Return [x, y] of the center of cell containing provided text 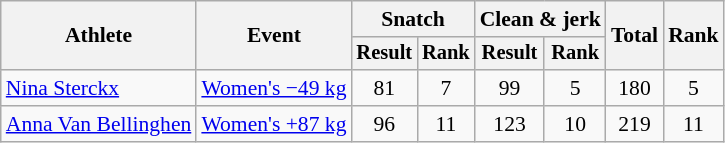
180 [634, 88]
Athlete [99, 36]
99 [510, 88]
219 [634, 124]
Event [274, 36]
10 [574, 124]
7 [446, 88]
Total [634, 36]
Anna Van Bellinghen [99, 124]
96 [384, 124]
Women's −49 kg [274, 88]
Nina Sterckx [99, 88]
Women's +87 kg [274, 124]
Clean & jerk [540, 19]
123 [510, 124]
81 [384, 88]
Snatch [412, 19]
